Extract the (X, Y) coordinate from the center of the cell holding the provided text.  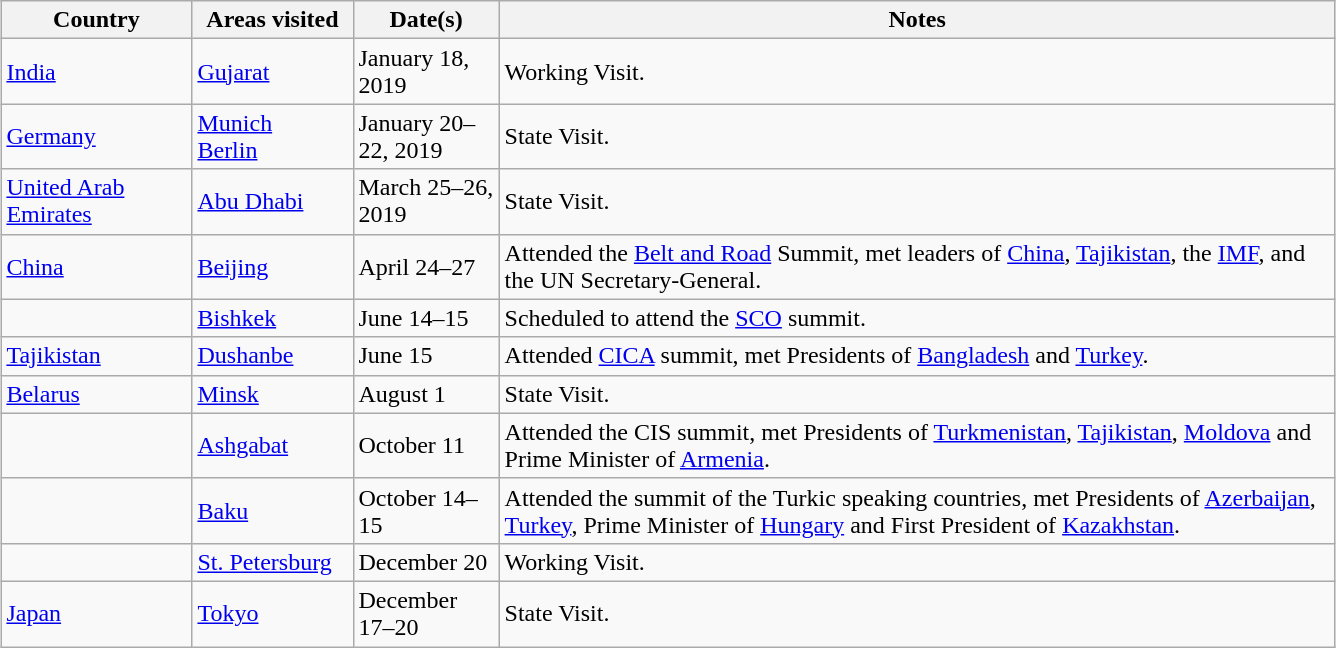
India (96, 72)
Date(s) (426, 20)
Scheduled to attend the SCO summit. (917, 318)
Belarus (96, 394)
MunichBerlin (272, 136)
China (96, 266)
Tajikistan (96, 356)
Germany (96, 136)
St. Petersburg (272, 562)
Ashgabat (272, 446)
April 24–27 (426, 266)
Abu Dhabi (272, 202)
Attended CICA summit, met Presidents of Bangladesh and Turkey. (917, 356)
Country (96, 20)
Baku (272, 510)
Beijing (272, 266)
Attended the Belt and Road Summit, met leaders of China, Tajikistan, the IMF, and the UN Secretary-General. (917, 266)
January 18, 2019 (426, 72)
August 1 (426, 394)
Tokyo (272, 614)
Gujarat (272, 72)
October 11 (426, 446)
June 14–15 (426, 318)
Japan (96, 614)
December 17–20 (426, 614)
Attended the CIS summit, met Presidents of Turkmenistan, Tajikistan, Moldova and Prime Minister of Armenia. (917, 446)
Dushanbe (272, 356)
Bishkek (272, 318)
January 20–22, 2019 (426, 136)
March 25–26, 2019 (426, 202)
October 14–15 (426, 510)
Minsk (272, 394)
June 15 (426, 356)
United Arab Emirates (96, 202)
December 20 (426, 562)
Areas visited (272, 20)
Notes (917, 20)
